Output the [X, Y] coordinate of the center of the cell containing the given text.  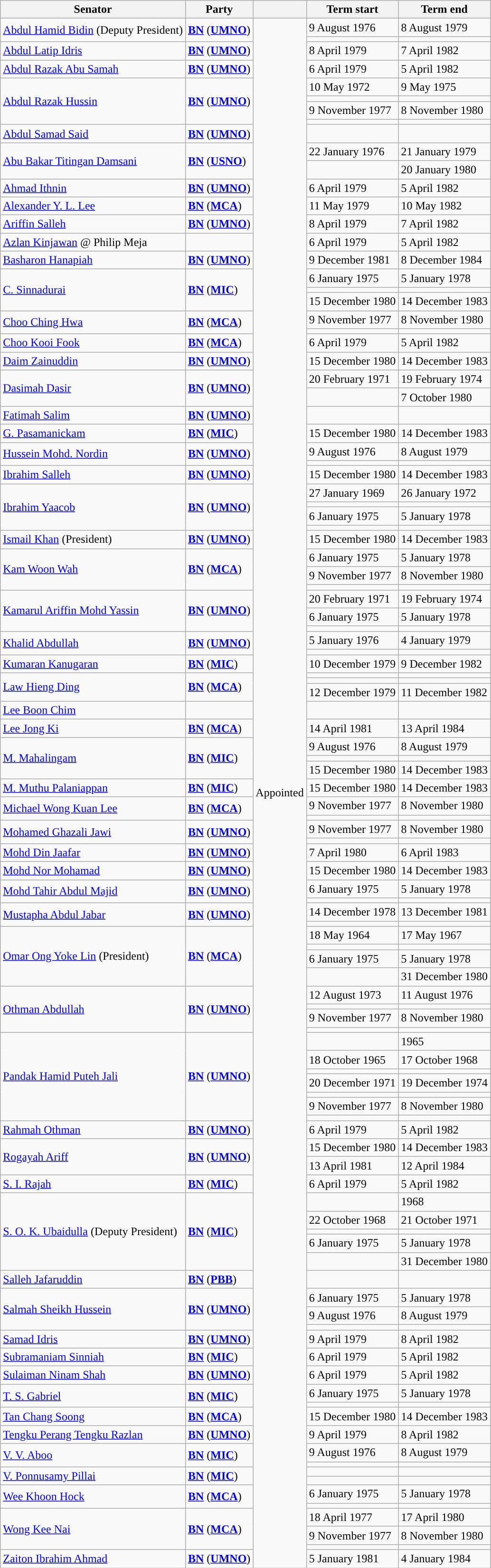
19 December 1974 [444, 1083]
Abdul Samad Said [93, 133]
Choo Kooi Fook [93, 343]
Ariffin Salleh [93, 224]
Kumaran Kanugaran [93, 663]
M. Muthu Palaniappan [93, 788]
Rogayah Ariff [93, 1157]
Daim Zainuddin [93, 361]
Michael Wong Kuan Lee [93, 808]
Salleh Jafaruddin [93, 1279]
Mohd Nor Mohamad [93, 870]
9 December 1982 [444, 663]
Subramaniam Sinniah [93, 1357]
13 April 1981 [352, 1166]
Zaiton Ibrahim Ahmad [93, 1559]
21 October 1971 [444, 1220]
1965 [444, 1041]
T. S. Gabriel [93, 1396]
Lee Boon Chim [93, 710]
12 April 1984 [444, 1166]
17 October 1968 [444, 1059]
11 December 1982 [444, 692]
Abdul Latip Idris [93, 51]
Sulaiman Ninam Shah [93, 1375]
Tengku Perang Tengku Razlan [93, 1435]
Abdul Razak Hussin [93, 101]
13 April 1984 [444, 728]
7 April 1980 [352, 852]
Lee Jong Ki [93, 728]
1968 [444, 1202]
9 December 1981 [352, 260]
C. Sinnadurai [93, 290]
Fatimah Salim [93, 415]
Basharon Hanapiah [93, 260]
Term end [444, 9]
9 May 1975 [444, 87]
Kamarul Ariffin Mohd Yassin [93, 611]
Mustapha Abdul Jabar [93, 915]
Senator [93, 9]
10 May 1982 [444, 206]
Rahmah Othman [93, 1130]
Tan Chang Soong [93, 1417]
Abdul Razak Abu Samah [93, 69]
22 October 1968 [352, 1220]
Alexander Y. L. Lee [93, 206]
17 April 1980 [444, 1517]
18 October 1965 [352, 1059]
12 December 1979 [352, 692]
Ismail Khan (President) [93, 539]
Mohamed Ghazali Jawi [93, 832]
Pandak Hamid Puteh Jali [93, 1076]
6 April 1983 [444, 852]
12 August 1973 [352, 995]
7 October 1980 [444, 397]
5 January 1981 [352, 1559]
13 December 1981 [444, 912]
14 December 1978 [352, 912]
V. V. Aboo [93, 1455]
BN (PBB) [219, 1279]
Azlan Kinjawan @ Philip Meja [93, 242]
V. Ponnusamy Pillai [93, 1476]
26 January 1972 [444, 493]
18 April 1977 [352, 1517]
Salmah Sheikh Hussein [93, 1309]
Kam Woon Wah [93, 569]
5 January 1976 [352, 640]
17 May 1967 [444, 935]
M. Mahalingam [93, 758]
14 April 1981 [352, 728]
10 December 1979 [352, 663]
11 August 1976 [444, 995]
S. I. Rajah [93, 1184]
20 December 1971 [352, 1083]
Dasimah Dasir [93, 388]
Mohd Din Jaafar [93, 852]
Party [219, 9]
G. Pasamanickam [93, 433]
22 January 1976 [352, 151]
S. O. K. Ubaidulla (Deputy President) [93, 1232]
Abu Bakar Titingan Damsani [93, 161]
Law Hieng Ding [93, 687]
Mohd Tahir Abdul Majid [93, 891]
Abdul Hamid Bidin (Deputy President) [93, 30]
Samad Idris [93, 1339]
Hussein Mohd. Nordin [93, 454]
Wong Kee Nai [93, 1529]
Wee Khoon Hock [93, 1497]
10 May 1972 [352, 87]
21 January 1979 [444, 151]
Appointed [280, 793]
Ibrahim Yaacob [93, 507]
27 January 1969 [352, 493]
Choo Ching Hwa [93, 322]
20 January 1980 [444, 170]
4 January 1979 [444, 640]
18 May 1964 [352, 935]
BN (USNO) [219, 161]
Omar Ong Yoke Lin (President) [93, 956]
Ahmad Ithnin [93, 188]
8 December 1984 [444, 260]
11 May 1979 [352, 206]
4 January 1984 [444, 1559]
Khalid Abdullah [93, 643]
Term start [352, 9]
Othman Abdullah [93, 1009]
Ibrahim Salleh [93, 475]
